Identify which cell holds the provided text, then report its [X, Y] central coordinate. 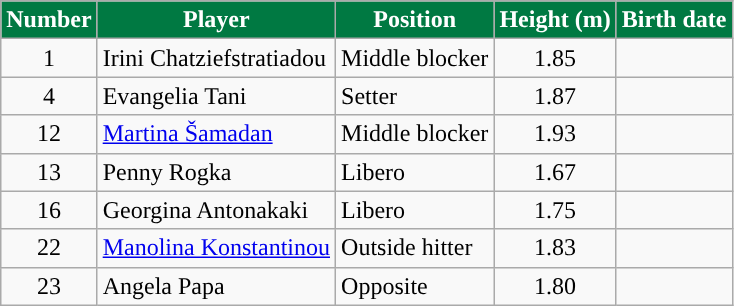
Martina Šamadan [216, 134]
Evangelia Tani [216, 96]
1.80 [555, 286]
1.85 [555, 58]
Angela Papa [216, 286]
Height (m) [555, 20]
Position [415, 20]
12 [49, 134]
Georgina Antonakaki [216, 210]
1.67 [555, 172]
Player [216, 20]
Outside hitter [415, 248]
Manolina Konstantinou [216, 248]
4 [49, 96]
1.75 [555, 210]
16 [49, 210]
Setter [415, 96]
Birth date [674, 20]
23 [49, 286]
1.87 [555, 96]
1.83 [555, 248]
Number [49, 20]
1 [49, 58]
Irini Chatziefstratiadou [216, 58]
Penny Rogka [216, 172]
1.93 [555, 134]
13 [49, 172]
Opposite [415, 286]
22 [49, 248]
